Pinpoint the cell where the given text exists, returning its [X, Y] midpoint coordinate. 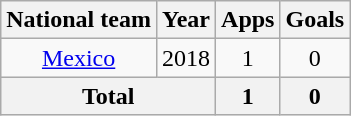
Goals [315, 20]
Apps [248, 20]
National team [79, 20]
2018 [186, 58]
Year [186, 20]
Total [108, 96]
Mexico [79, 58]
